Determine the (x, y) coordinate at the center of the cell enclosing the given text.  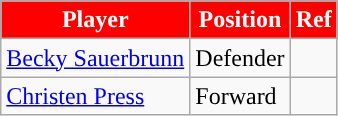
Becky Sauerbrunn (96, 58)
Position (240, 20)
Defender (240, 58)
Christen Press (96, 96)
Player (96, 20)
Ref (314, 20)
Forward (240, 96)
